Return [X, Y] of the center of cell containing provided text 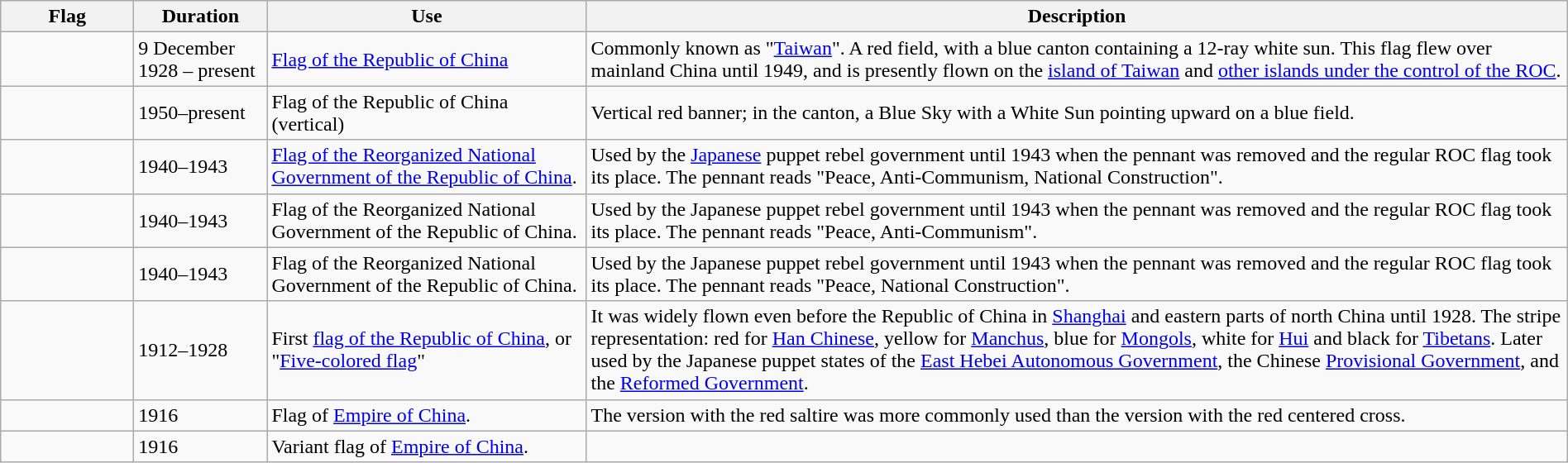
Flag of Empire of China. [427, 415]
9 December 1928 – present [200, 60]
Description [1077, 17]
1950–present [200, 112]
The version with the red saltire was more commonly used than the version with the red centered cross. [1077, 415]
Flag [68, 17]
Vertical red banner; in the canton, a Blue Sky with a White Sun pointing upward on a blue field. [1077, 112]
Use [427, 17]
First flag of the Republic of China, or "Five-colored flag" [427, 351]
Duration [200, 17]
Variant flag of Empire of China. [427, 446]
Flag of the Republic of China [427, 60]
Flag of the Republic of China (vertical) [427, 112]
1912–1928 [200, 351]
